Determine the (x, y) coordinate at the center of the cell enclosing the given text.  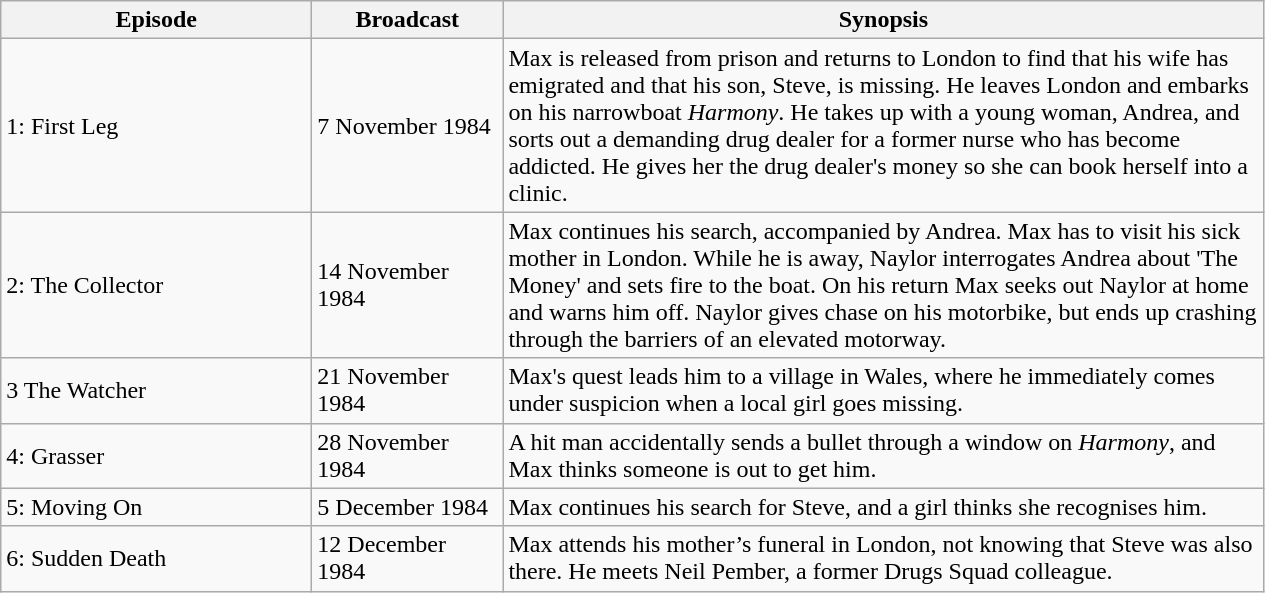
2: The Collector (156, 285)
Max attends his mother’s funeral in London, not knowing that Steve was also there. He meets Neil Pember, a former Drugs Squad colleague. (884, 558)
A hit man accidentally sends a bullet through a window on Harmony, and Max thinks someone is out to get him. (884, 456)
Max's quest leads him to a village in Wales, where he immediately comes under suspicion when a local girl goes missing. (884, 390)
21 November 1984 (408, 390)
4: Grasser (156, 456)
Max continues his search for Steve, and a girl thinks she recognises him. (884, 507)
12 December 1984 (408, 558)
1: First Leg (156, 126)
7 November 1984 (408, 126)
Broadcast (408, 20)
28 November 1984 (408, 456)
14 November 1984 (408, 285)
Episode (156, 20)
5: Moving On (156, 507)
Synopsis (884, 20)
6: Sudden Death (156, 558)
5 December 1984 (408, 507)
3 The Watcher (156, 390)
